Pinpoint the cell where the given text exists, returning its [x, y] midpoint coordinate. 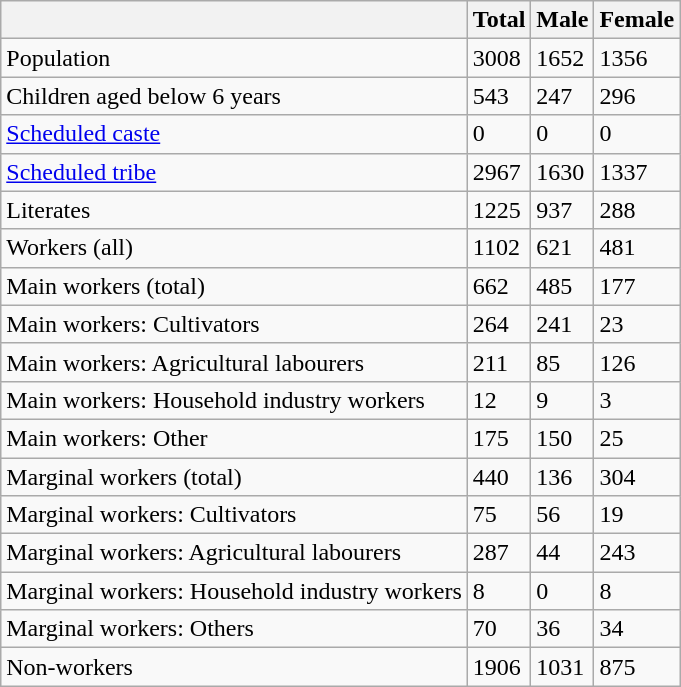
621 [562, 248]
1652 [562, 58]
1337 [637, 172]
136 [562, 477]
Male [562, 20]
296 [637, 96]
175 [499, 438]
1225 [499, 210]
Marginal workers: Agricultural labourers [234, 553]
12 [499, 400]
304 [637, 477]
481 [637, 248]
485 [562, 286]
Literates [234, 210]
Marginal workers: Cultivators [234, 515]
Children aged below 6 years [234, 96]
85 [562, 362]
56 [562, 515]
3008 [499, 58]
Main workers: Household industry workers [234, 400]
Total [499, 20]
34 [637, 629]
Main workers: Other [234, 438]
287 [499, 553]
Scheduled caste [234, 134]
Marginal workers: Household industry workers [234, 591]
9 [562, 400]
1031 [562, 667]
Female [637, 20]
Population [234, 58]
662 [499, 286]
70 [499, 629]
1630 [562, 172]
543 [499, 96]
177 [637, 286]
Marginal workers (total) [234, 477]
211 [499, 362]
875 [637, 667]
937 [562, 210]
150 [562, 438]
247 [562, 96]
Marginal workers: Others [234, 629]
Main workers: Cultivators [234, 324]
3 [637, 400]
241 [562, 324]
1102 [499, 248]
36 [562, 629]
25 [637, 438]
264 [499, 324]
75 [499, 515]
Non-workers [234, 667]
243 [637, 553]
44 [562, 553]
Scheduled tribe [234, 172]
288 [637, 210]
440 [499, 477]
126 [637, 362]
23 [637, 324]
1356 [637, 58]
2967 [499, 172]
Main workers: Agricultural labourers [234, 362]
19 [637, 515]
Main workers (total) [234, 286]
1906 [499, 667]
Workers (all) [234, 248]
